Return [x, y] of the center of cell containing provided text 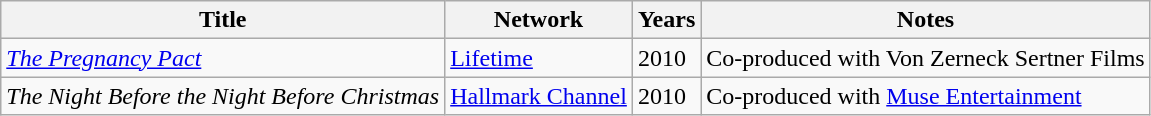
Co-produced with Muse Entertainment [926, 96]
The Night Before the Night Before Christmas [223, 96]
Notes [926, 20]
Hallmark Channel [539, 96]
Lifetime [539, 58]
Years [666, 20]
Title [223, 20]
Network [539, 20]
Co-produced with Von Zerneck Sertner Films [926, 58]
The Pregnancy Pact [223, 58]
